Output the (X, Y) coordinate of the center of the cell containing the given text.  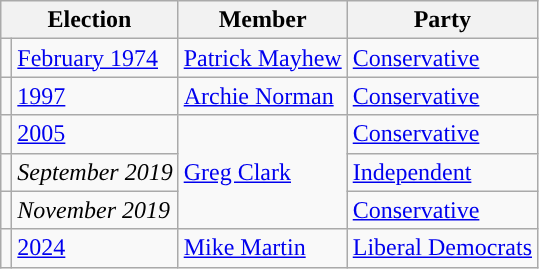
Greg Clark (262, 172)
September 2019 (95, 172)
Liberal Democrats (442, 248)
2024 (95, 248)
February 1974 (95, 58)
November 2019 (95, 210)
Election (90, 20)
Party (442, 20)
Independent (442, 172)
Patrick Mayhew (262, 58)
Archie Norman (262, 96)
2005 (95, 134)
Mike Martin (262, 248)
1997 (95, 96)
Member (262, 20)
